Locate the cell with the specified text and output its [x, y] center coordinate. 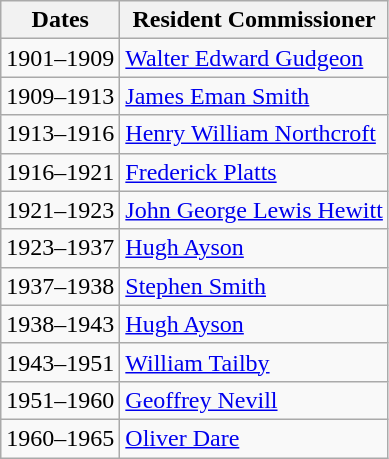
Henry William Northcroft [254, 134]
James Eman Smith [254, 96]
Walter Edward Gudgeon [254, 58]
1913–1916 [60, 134]
1916–1921 [60, 172]
1951–1960 [60, 400]
Stephen Smith [254, 286]
1960–1965 [60, 438]
1943–1951 [60, 362]
1901–1909 [60, 58]
William Tailby [254, 362]
John George Lewis Hewitt [254, 210]
1909–1913 [60, 96]
Resident Commissioner [254, 20]
Geoffrey Nevill [254, 400]
Oliver Dare [254, 438]
1937–1938 [60, 286]
1921–1923 [60, 210]
1938–1943 [60, 324]
1923–1937 [60, 248]
Dates [60, 20]
Frederick Platts [254, 172]
